Determine the [X, Y] coordinate at the center of the cell enclosing the given text.  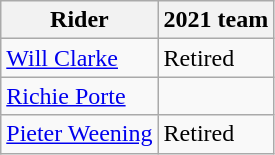
Will Clarke [80, 58]
2021 team [216, 20]
Richie Porte [80, 96]
Rider [80, 20]
Pieter Weening [80, 134]
